Identify which cell holds the provided text, then report its [X, Y] central coordinate. 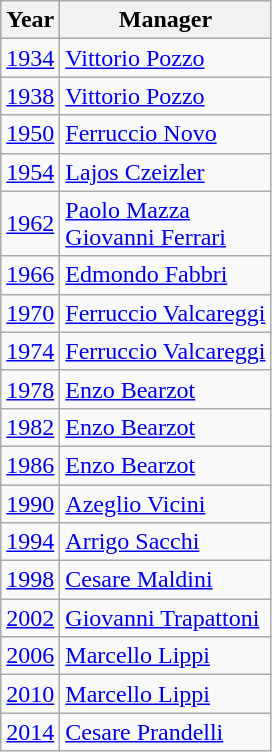
1950 [30, 134]
2006 [30, 656]
Azeglio Vicini [166, 503]
1970 [30, 313]
2010 [30, 694]
Arrigo Sacchi [166, 542]
1978 [30, 389]
Lajos Czeizler [166, 172]
Cesare Maldini [166, 580]
1962 [30, 224]
Cesare Prandelli [166, 732]
1934 [30, 58]
Paolo Mazza Giovanni Ferrari [166, 224]
1954 [30, 172]
Manager [166, 20]
2014 [30, 732]
1998 [30, 580]
Ferruccio Novo [166, 134]
1994 [30, 542]
2002 [30, 618]
Edmondo Fabbri [166, 275]
1938 [30, 96]
1982 [30, 427]
1990 [30, 503]
1966 [30, 275]
Giovanni Trapattoni [166, 618]
1986 [30, 465]
1974 [30, 351]
Year [30, 20]
